Scan for the cell matching the given text and deliver its [x, y] coordinate at center. 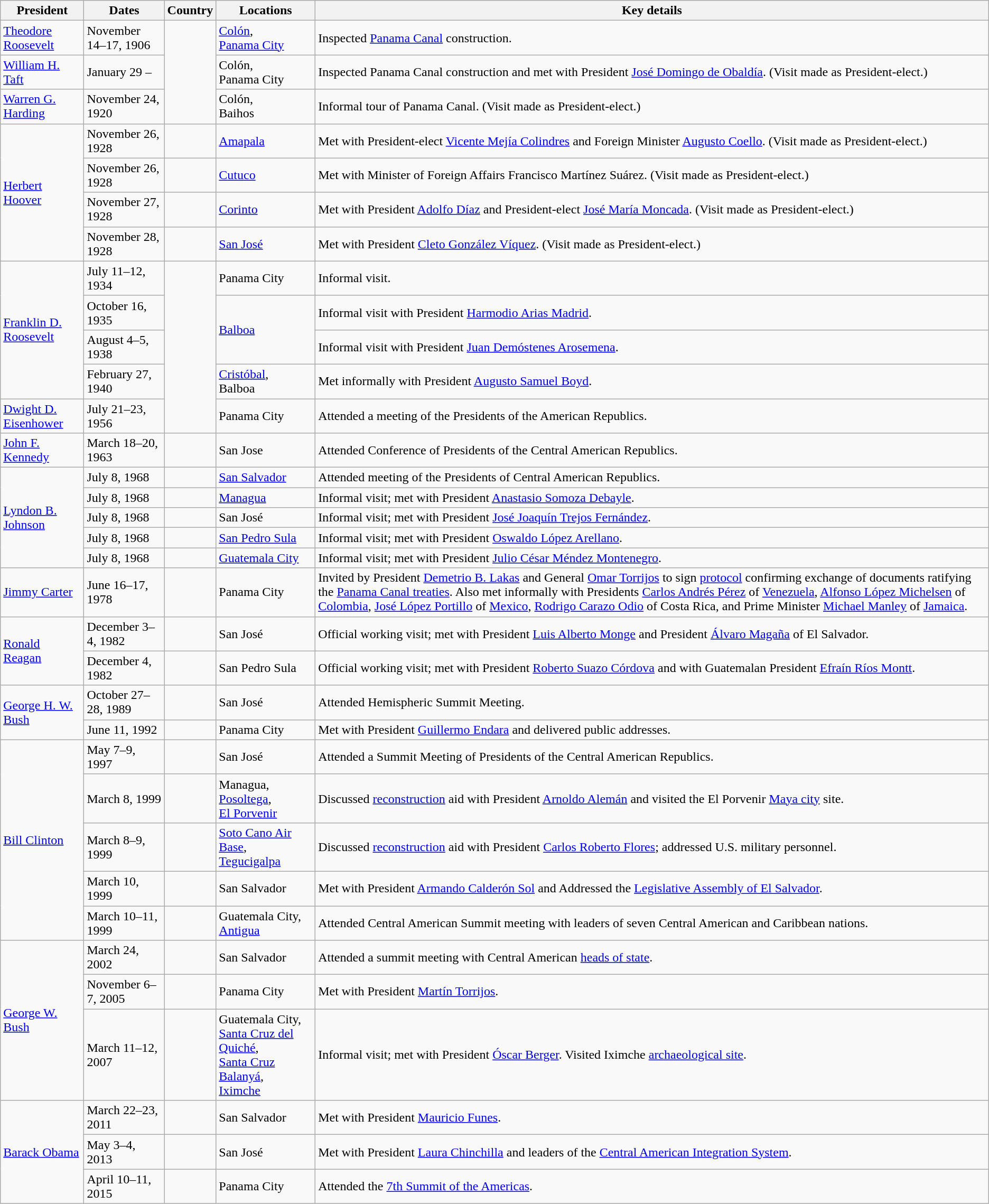
Attended a summit meeting with Central American heads of state. [652, 957]
George W. Bush [42, 1021]
Informal visit. [652, 278]
February 27, 1940 [124, 381]
Informal visit; met with President Oswaldo López Arellano. [652, 538]
November 14–17, 1906 [124, 38]
Met with President Guillermo Endara and delivered public addresses. [652, 730]
John F. Kennedy [42, 450]
Barack Obama [42, 1152]
Attended a Summit Meeting of Presidents of the Central American Republics. [652, 757]
Attended Conference of Presidents of the Central American Republics. [652, 450]
Attended meeting of the Presidents of Central American Republics. [652, 478]
President [42, 11]
Attended Central American Summit meeting with leaders of seven Central American and Caribbean nations. [652, 922]
Inspected Panama Canal construction. [652, 38]
Bill Clinton [42, 840]
Soto Cano Air Base,Tegucigalpa [266, 847]
Dates [124, 11]
March 22–23, 2011 [124, 1118]
Managua,Posoltega,El Porvenir [266, 798]
Attended a meeting of the Presidents of the American Republics. [652, 415]
October 16, 1935 [124, 313]
Warren G. Harding [42, 107]
Lyndon B. Johnson [42, 518]
Amapala [266, 141]
March 8, 1999 [124, 798]
Jimmy Carter [42, 592]
Official working visit; met with President Roberto Suazo Córdova and with Guatemalan President Efraín Ríos Montt. [652, 668]
December 4, 1982 [124, 668]
Met with President Armando Calderón Sol and Addressed the Legislative Assembly of El Salvador. [652, 889]
Inspected Panama Canal construction and met with President José Domingo de Obaldía. (Visit made as President-elect.) [652, 72]
Cristóbal,Balboa [266, 381]
Informal visit; met with President Julio César Méndez Montenegro. [652, 558]
Met with President Adolfo Díaz and President-elect José María Moncada. (Visit made as President-elect.) [652, 209]
San Jose [266, 450]
Cutuco [266, 175]
August 4–5, 1938 [124, 347]
Guatemala City [266, 558]
Attended Hemispheric Summit Meeting. [652, 703]
May 7–9, 1997 [124, 757]
Official working visit; met with President Luis Alberto Monge and President Álvaro Magaña of El Salvador. [652, 634]
Dwight D. Eisenhower [42, 415]
Colón,Baihos [266, 107]
Met informally with President Augusto Samuel Boyd. [652, 381]
William H. Taft [42, 72]
November 27, 1928 [124, 209]
March 10, 1999 [124, 889]
March 10–11, 1999 [124, 922]
Met with President-elect Vicente Mejía Colindres and Foreign Minister Augusto Coello. (Visit made as President-elect.) [652, 141]
July 11–12, 1934 [124, 278]
Met with President Laura Chinchilla and leaders of the Central American Integration System. [652, 1152]
Guatemala City,Antigua [266, 922]
Informal visit; met with President Anastasio Somoza Debayle. [652, 498]
March 18–20, 1963 [124, 450]
July 21–23, 1956 [124, 415]
Met with President Cleto González Víquez. (Visit made as President-elect.) [652, 244]
Balboa [266, 330]
Country [190, 11]
Managua [266, 498]
November 28, 1928 [124, 244]
Informal visit; met with President José Joaquín Trejos Fernández. [652, 518]
March 8–9, 1999 [124, 847]
Guatemala City,Santa Cruz del Quiché,Santa Cruz Balanyá,Iximche [266, 1054]
Met with President Martín Torrijos. [652, 992]
Corinto [266, 209]
Attended the 7th Summit of the Americas. [652, 1187]
November 6–7, 2005 [124, 992]
Franklin D. Roosevelt [42, 330]
November 24, 1920 [124, 107]
May 3–4, 2013 [124, 1152]
Informal visit with President Harmodio Arias Madrid. [652, 313]
George H. W. Bush [42, 712]
Key details [652, 11]
June 16–17, 1978 [124, 592]
Informal visit with President Juan Demóstenes Arosemena. [652, 347]
Discussed reconstruction aid with President Arnoldo Alemán and visited the El Porvenir Maya city site. [652, 798]
Met with President Mauricio Funes. [652, 1118]
March 24, 2002 [124, 957]
March 11–12, 2007 [124, 1054]
Informal visit; met with President Óscar Berger. Visited Iximche archaeological site. [652, 1054]
December 3–4, 1982 [124, 634]
Met with Minister of Foreign Affairs Francisco Martínez Suárez. (Visit made as President-elect.) [652, 175]
Herbert Hoover [42, 192]
June 11, 1992 [124, 730]
Theodore Roosevelt [42, 38]
April 10–11, 2015 [124, 1187]
Locations [266, 11]
Informal tour of Panama Canal. (Visit made as President-elect.) [652, 107]
Ronald Reagan [42, 651]
January 29 – [124, 72]
October 27–28, 1989 [124, 703]
Discussed reconstruction aid with President Carlos Roberto Flores; addressed U.S. military personnel. [652, 847]
